Pinpoint the cell where the given text exists, returning its (X, Y) midpoint coordinate. 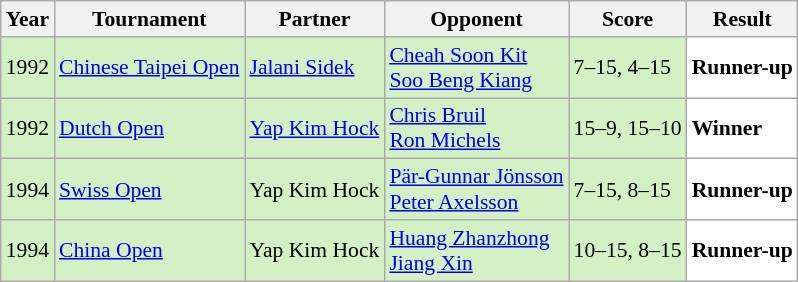
Partner (314, 19)
Chris Bruil Ron Michels (476, 128)
Result (742, 19)
Winner (742, 128)
10–15, 8–15 (628, 250)
Year (28, 19)
15–9, 15–10 (628, 128)
Pär-Gunnar Jönsson Peter Axelsson (476, 190)
China Open (149, 250)
Chinese Taipei Open (149, 68)
Cheah Soon Kit Soo Beng Kiang (476, 68)
Tournament (149, 19)
Opponent (476, 19)
Huang Zhanzhong Jiang Xin (476, 250)
Jalani Sidek (314, 68)
Swiss Open (149, 190)
Dutch Open (149, 128)
7–15, 4–15 (628, 68)
Score (628, 19)
7–15, 8–15 (628, 190)
